Output the (x, y) coordinate of the center of the cell containing the given text.  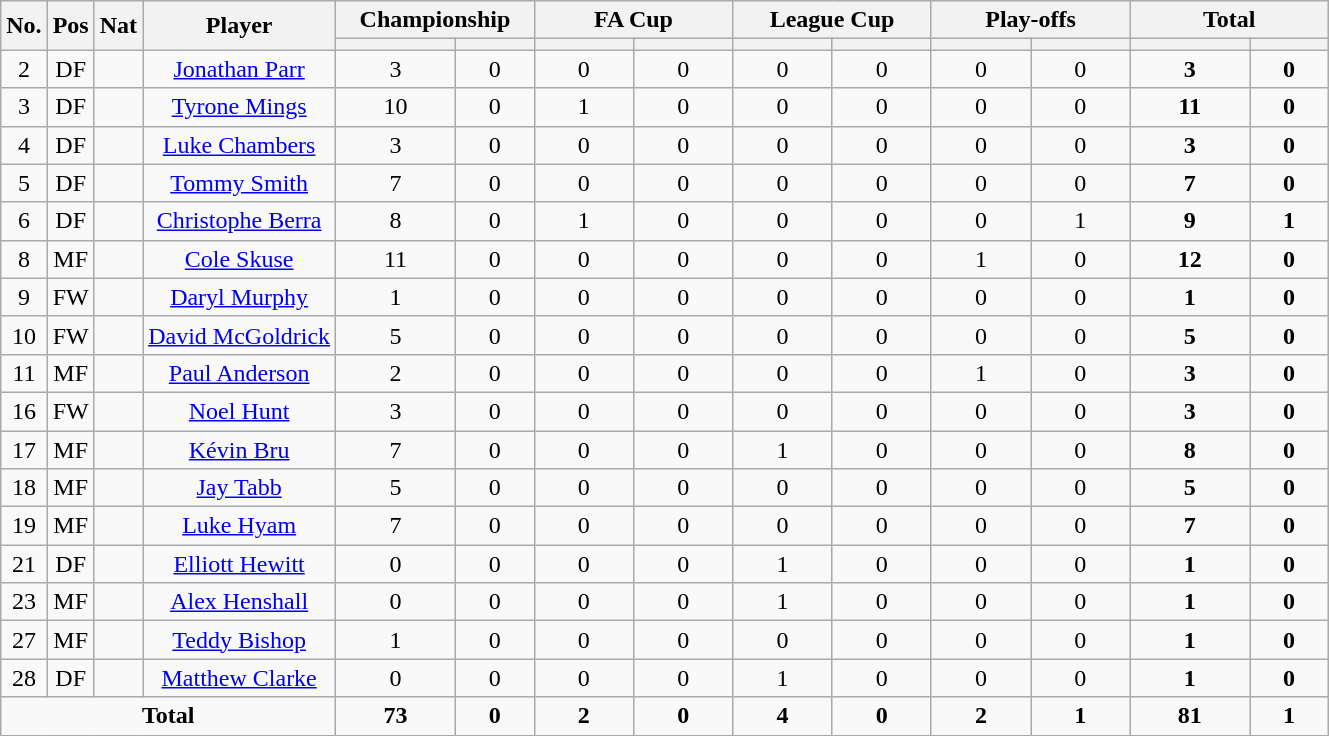
16 (24, 411)
19 (24, 526)
Jonathan Parr (240, 69)
Luke Chambers (240, 145)
81 (1190, 716)
David McGoldrick (240, 335)
Player (240, 26)
Matthew Clarke (240, 678)
Championship (436, 20)
28 (24, 678)
Daryl Murphy (240, 297)
Tyrone Mings (240, 107)
Pos (70, 26)
Cole Skuse (240, 259)
League Cup (832, 20)
Christophe Berra (240, 221)
27 (24, 640)
21 (24, 564)
12 (1190, 259)
18 (24, 488)
FA Cup (634, 20)
Tommy Smith (240, 183)
Play-offs (1030, 20)
17 (24, 449)
Luke Hyam (240, 526)
Elliott Hewitt (240, 564)
Paul Anderson (240, 373)
Noel Hunt (240, 411)
Alex Henshall (240, 602)
Kévin Bru (240, 449)
Nat (118, 26)
23 (24, 602)
Jay Tabb (240, 488)
6 (24, 221)
73 (396, 716)
No. (24, 26)
Teddy Bishop (240, 640)
